Return the [x, y] coordinate for the center point of the cell that contains the specified text.  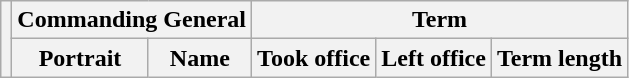
Left office [434, 58]
Term length [559, 58]
Took office [314, 58]
Portrait [80, 58]
Term [440, 20]
Name [200, 58]
Commanding General [132, 20]
